Find where the given text appears and provide that cell's center as [X, Y] coordinate. 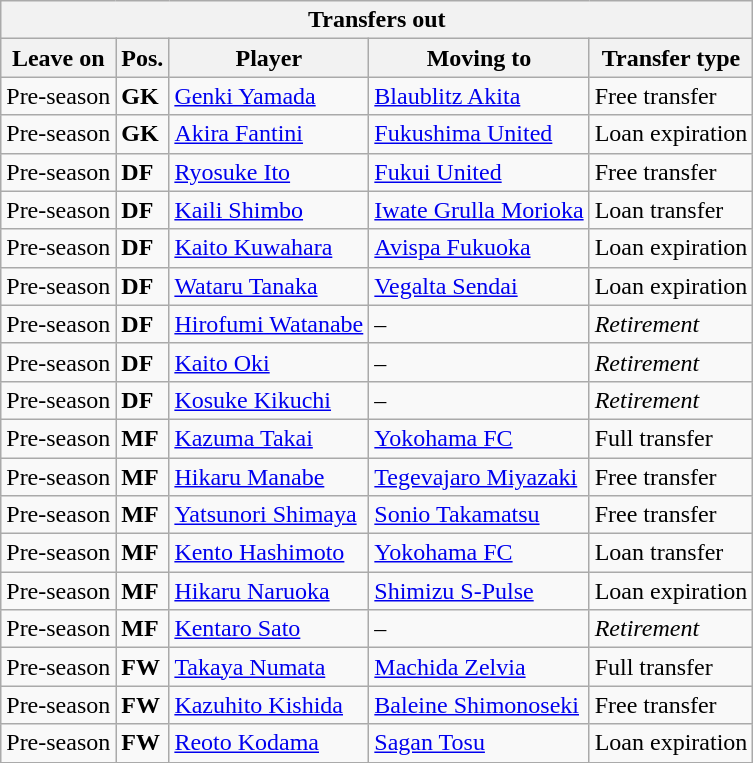
Tegevajaro Miyazaki [479, 477]
Sagan Tosu [479, 743]
Kaito Kuwahara [269, 248]
Hikaru Naruoka [269, 591]
Player [269, 58]
Transfers out [377, 20]
Sonio Takamatsu [479, 515]
Moving to [479, 58]
Wataru Tanaka [269, 286]
Fukushima United [479, 134]
Kazuma Takai [269, 438]
Yatsunori Shimaya [269, 515]
Shimizu S-Pulse [479, 591]
Machida Zelvia [479, 667]
Blaublitz Akita [479, 96]
Kentaro Sato [269, 629]
Pos. [142, 58]
Baleine Shimonoseki [479, 705]
Kento Hashimoto [269, 553]
Hirofumi Watanabe [269, 324]
Fukui United [479, 172]
Kaili Shimbo [269, 210]
Kazuhito Kishida [269, 705]
Transfer type [671, 58]
Akira Fantini [269, 134]
Hikaru Manabe [269, 477]
Kosuke Kikuchi [269, 400]
Kaito Oki [269, 362]
Takaya Numata [269, 667]
Reoto Kodama [269, 743]
Avispa Fukuoka [479, 248]
Vegalta Sendai [479, 286]
Iwate Grulla Morioka [479, 210]
Leave on [58, 58]
Ryosuke Ito [269, 172]
Genki Yamada [269, 96]
